Provide the (x, y) coordinate of the cell's center where the given text is located.  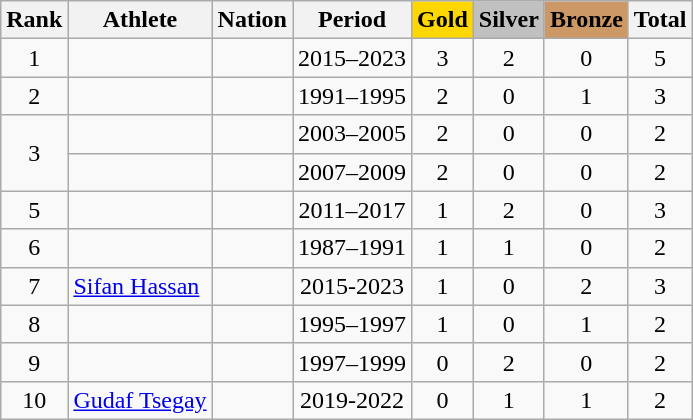
2007–2009 (352, 172)
2015–2023 (352, 58)
1987–1991 (352, 248)
Silver (508, 20)
2011–2017 (352, 210)
Period (352, 20)
Athlete (140, 20)
Gudaf Tsegay (140, 400)
2003–2005 (352, 134)
1995–1997 (352, 324)
Gold (443, 20)
7 (34, 286)
9 (34, 362)
Nation (252, 20)
Rank (34, 20)
2019-2022 (352, 400)
2015-2023 (352, 286)
8 (34, 324)
1991–1995 (352, 96)
Sifan Hassan (140, 286)
Bronze (586, 20)
6 (34, 248)
Total (660, 20)
1997–1999 (352, 362)
10 (34, 400)
